Scan for the cell matching the given text and deliver its (X, Y) coordinate at center. 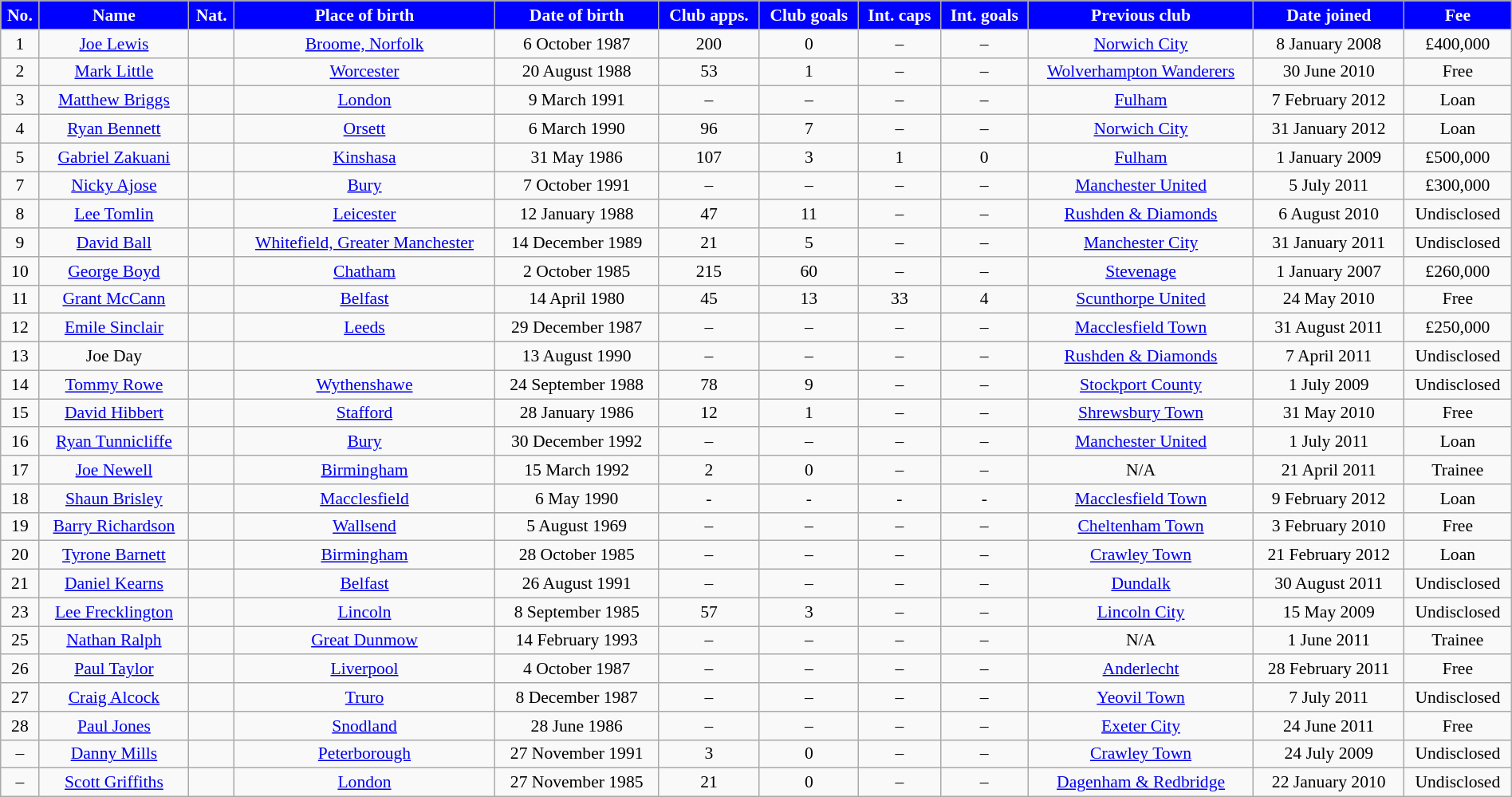
Wythenshawe (364, 385)
Danny Mills (114, 754)
60 (809, 271)
George Boyd (114, 271)
23 (20, 612)
Dundalk (1140, 584)
3 February 2010 (1329, 527)
Yeovil Town (1140, 697)
15 March 1992 (577, 470)
14 December 1989 (577, 243)
Worcester (364, 72)
29 December 1987 (577, 328)
Broome, Norfolk (364, 44)
£500,000 (1458, 157)
28 January 1986 (577, 413)
Ryan Tunnicliffe (114, 442)
Grant McCann (114, 299)
22 January 2010 (1329, 783)
200 (709, 44)
Paul Taylor (114, 669)
1 January 2009 (1329, 157)
5 August 1969 (577, 527)
31 May 1986 (577, 157)
Great Dunmow (364, 641)
2 October 1985 (577, 271)
18 (20, 499)
Stockport County (1140, 385)
28 (20, 726)
Wallsend (364, 527)
Kinshasa (364, 157)
4 October 1987 (577, 669)
27 November 1991 (577, 754)
Scott Griffiths (114, 783)
Date of birth (577, 15)
Orsett (364, 129)
30 June 2010 (1329, 72)
Matthew Briggs (114, 101)
Stafford (364, 413)
Snodland (364, 726)
10 (20, 271)
24 September 1988 (577, 385)
Macclesfield (364, 499)
Name (114, 15)
215 (709, 271)
17 (20, 470)
7 February 2012 (1329, 101)
Previous club (1140, 15)
27 November 1985 (577, 783)
31 January 2012 (1329, 129)
Scunthorpe United (1140, 299)
19 (20, 527)
Int. goals (984, 15)
Joe Lewis (114, 44)
Peterborough (364, 754)
14 (20, 385)
30 December 1992 (577, 442)
96 (709, 129)
28 June 1986 (577, 726)
Lee Tomlin (114, 215)
1 June 2011 (1329, 641)
8 September 1985 (577, 612)
David Ball (114, 243)
6 May 1990 (577, 499)
Truro (364, 697)
Shaun Brisley (114, 499)
Nicky Ajose (114, 186)
12 January 1988 (577, 215)
Joe Newell (114, 470)
Leeds (364, 328)
45 (709, 299)
8 (20, 215)
15 May 2009 (1329, 612)
Tyrone Barnett (114, 555)
Exeter City (1140, 726)
David Hibbert (114, 413)
27 (20, 697)
Cheltenham Town (1140, 527)
Stevenage (1140, 271)
107 (709, 157)
Nat. (212, 15)
24 July 2009 (1329, 754)
24 May 2010 (1329, 299)
20 (20, 555)
Tommy Rowe (114, 385)
Shrewsbury Town (1140, 413)
Whitefield, Greater Manchester (364, 243)
Fee (1458, 15)
Place of birth (364, 15)
£300,000 (1458, 186)
Lincoln (364, 612)
Emile Sinclair (114, 328)
78 (709, 385)
24 June 2011 (1329, 726)
Wolverhampton Wanderers (1140, 72)
Daniel Kearns (114, 584)
Gabriel Zakuani (114, 157)
6 October 1987 (577, 44)
31 May 2010 (1329, 413)
31 August 2011 (1329, 328)
1 January 2007 (1329, 271)
£400,000 (1458, 44)
Barry Richardson (114, 527)
25 (20, 641)
Craig Alcock (114, 697)
Club goals (809, 15)
21 February 2012 (1329, 555)
31 January 2011 (1329, 243)
£260,000 (1458, 271)
57 (709, 612)
Leicester (364, 215)
Lee Frecklington (114, 612)
20 August 1988 (577, 72)
5 July 2011 (1329, 186)
7 April 2011 (1329, 357)
Paul Jones (114, 726)
8 December 1987 (577, 697)
7 October 1991 (577, 186)
33 (900, 299)
£250,000 (1458, 328)
26 (20, 669)
Int. caps (900, 15)
Chatham (364, 271)
47 (709, 215)
No. (20, 15)
53 (709, 72)
Nathan Ralph (114, 641)
Joe Day (114, 357)
28 October 1985 (577, 555)
8 January 2008 (1329, 44)
1 July 2011 (1329, 442)
Anderlecht (1140, 669)
16 (20, 442)
Ryan Bennett (114, 129)
9 February 2012 (1329, 499)
30 August 2011 (1329, 584)
Manchester City (1140, 243)
14 April 1980 (577, 299)
Liverpool (364, 669)
6 March 1990 (577, 129)
7 July 2011 (1329, 697)
14 February 1993 (577, 641)
1 July 2009 (1329, 385)
26 August 1991 (577, 584)
21 April 2011 (1329, 470)
6 August 2010 (1329, 215)
Dagenham & Redbridge (1140, 783)
Date joined (1329, 15)
Club apps. (709, 15)
28 February 2011 (1329, 669)
Lincoln City (1140, 612)
9 March 1991 (577, 101)
15 (20, 413)
13 August 1990 (577, 357)
Mark Little (114, 72)
